Identify which cell holds the provided text, then report its (X, Y) central coordinate. 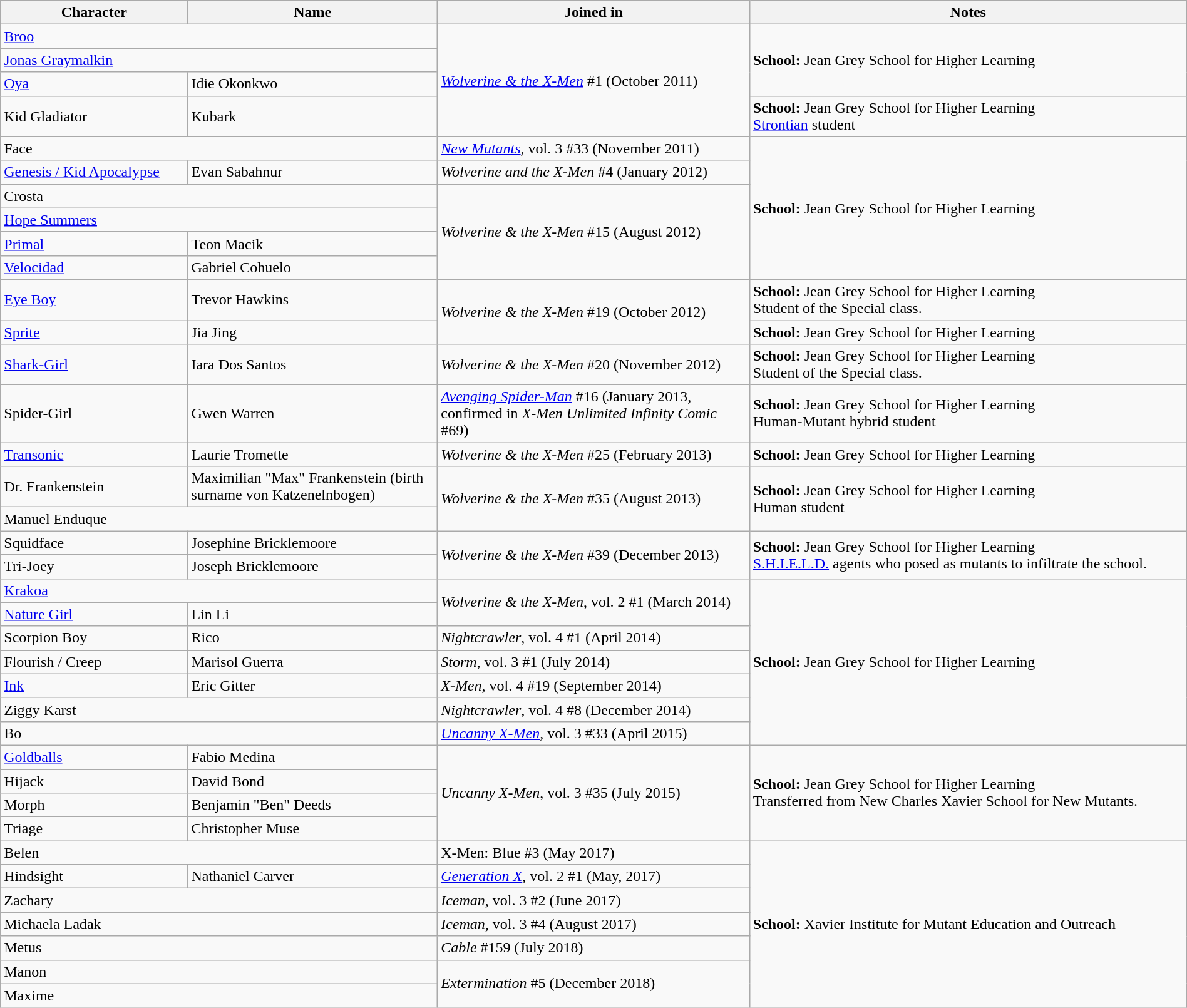
Wolverine & the X-Men #25 (February 2013) (593, 455)
Wolverine & the X-Men #35 (August 2013) (593, 498)
Oya (94, 84)
Jonas Graymalkin (219, 60)
Wolverine & the X-Men #39 (December 2013) (593, 555)
Kid Gladiator (94, 116)
Wolverine & the X-Men #19 (October 2012) (593, 312)
Teon Macik (313, 244)
Idie Okonkwo (313, 84)
Squidface (94, 543)
Belen (219, 853)
Iceman, vol. 3 #2 (June 2017) (593, 900)
Manon (219, 972)
Nightcrawler, vol. 4 #1 (April 2014) (593, 638)
Avenging Spider-Man #16 (January 2013, confirmed in X-Men Unlimited Infinity Comic #69) (593, 414)
Morph (94, 805)
Joined in (593, 13)
Rico (313, 638)
Maxime (219, 995)
Nathaniel Carver (313, 877)
Notes (968, 13)
Josephine Bricklemoore (313, 543)
Maximilian "Max" Frankenstein (birth surname von Katzenelnbogen) (313, 487)
Hindsight (94, 877)
David Bond (313, 781)
Genesis / Kid Apocalypse (94, 172)
Joseph Bricklemoore (313, 567)
Zachary (219, 900)
Nightcrawler, vol. 4 #8 (December 2014) (593, 709)
Eric Gitter (313, 686)
School: Jean Grey School for Higher LearningStrontian student (968, 116)
Flourish / Creep (94, 662)
Triage (94, 829)
Wolverine & the X-Men #1 (October 2011) (593, 80)
Uncanny X-Men, vol. 3 #35 (July 2015) (593, 793)
Extermination #5 (December 2018) (593, 984)
Iara Dos Santos (313, 364)
X-Men, vol. 4 #19 (September 2014) (593, 686)
Manuel Enduque (219, 519)
Wolverine and the X-Men #4 (January 2012) (593, 172)
Face (219, 148)
School: Jean Grey School for Higher LearningHuman-Mutant hybrid student (968, 414)
Kubark (313, 116)
Scorpion Boy (94, 638)
Generation X, vol. 2 #1 (May, 2017) (593, 877)
Eye Boy (94, 299)
Crosta (219, 196)
Velocidad (94, 267)
New Mutants, vol. 3 #33 (November 2011) (593, 148)
Cable #159 (July 2018) (593, 948)
Name (313, 13)
Sprite (94, 332)
Christopher Muse (313, 829)
Trevor Hawkins (313, 299)
Spider-Girl (94, 414)
Metus (219, 948)
Shark-Girl (94, 364)
Laurie Tromette (313, 455)
Gwen Warren (313, 414)
School: Xavier Institute for Mutant Education and Outreach (968, 924)
Character (94, 13)
Marisol Guerra (313, 662)
Uncanny X-Men, vol. 3 #33 (April 2015) (593, 733)
Jia Jing (313, 332)
Lin Li (313, 614)
Fabio Medina (313, 757)
School: Jean Grey School for Higher LearningHuman student (968, 498)
Wolverine & the X-Men #20 (November 2012) (593, 364)
Goldballs (94, 757)
School: Jean Grey School for Higher Learning Transferred from New Charles Xavier School for New Mutants. (968, 793)
Iceman, vol. 3 #4 (August 2017) (593, 924)
Hijack (94, 781)
Wolverine & the X-Men, vol. 2 #1 (March 2014) (593, 602)
Gabriel Cohuelo (313, 267)
Hope Summers (219, 220)
Evan Sabahnur (313, 172)
Krakoa (219, 590)
Broo (219, 36)
Ziggy Karst (219, 709)
Storm, vol. 3 #1 (July 2014) (593, 662)
Primal (94, 244)
Nature Girl (94, 614)
Dr. Frankenstein (94, 487)
X-Men: Blue #3 (May 2017) (593, 853)
Ink (94, 686)
Michaela Ladak (219, 924)
Bo (219, 733)
Benjamin "Ben" Deeds (313, 805)
School: Jean Grey School for Higher LearningS.H.I.E.L.D. agents who posed as mutants to infiltrate the school. (968, 555)
Tri-Joey (94, 567)
Wolverine & the X-Men #15 (August 2012) (593, 232)
Transonic (94, 455)
